Determine the [x, y] coordinate at the center of the cell enclosing the given text.  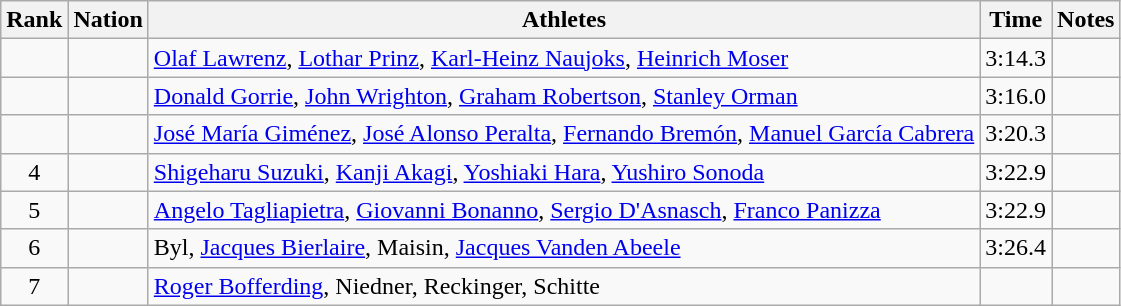
Donald Gorrie, John Wrighton, Graham Robertson, Stanley Orman [564, 96]
Rank [34, 20]
6 [34, 248]
Angelo Tagliapietra, Giovanni Bonanno, Sergio D'Asnasch, Franco Panizza [564, 210]
3:26.4 [1016, 248]
Olaf Lawrenz, Lothar Prinz, Karl-Heinz Naujoks, Heinrich Moser [564, 58]
Athletes [564, 20]
5 [34, 210]
4 [34, 172]
7 [34, 286]
Nation [108, 20]
Byl, Jacques Bierlaire, Maisin, Jacques Vanden Abeele [564, 248]
Shigeharu Suzuki, Kanji Akagi, Yoshiaki Hara, Yushiro Sonoda [564, 172]
Roger Bofferding, Niedner, Reckinger, Schitte [564, 286]
3:16.0 [1016, 96]
3:20.3 [1016, 134]
Time [1016, 20]
José María Giménez, José Alonso Peralta, Fernando Bremón, Manuel García Cabrera [564, 134]
3:14.3 [1016, 58]
Notes [1086, 20]
